Capture the cell that displays the provided text and extract its (x, y) central coordinate. 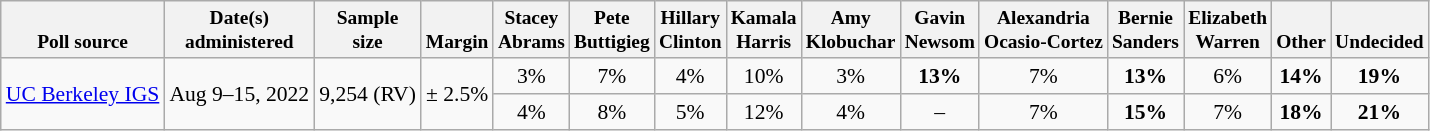
AmyKlobuchar (850, 30)
Undecided (1379, 30)
Poll source (83, 30)
5% (690, 112)
15% (1145, 112)
Margin (457, 30)
PeteButtigieg (612, 30)
– (940, 112)
± 2.5% (457, 94)
14% (1302, 76)
HillaryClinton (690, 30)
KamalaHarris (764, 30)
8% (612, 112)
Other (1302, 30)
AlexandriaOcasio-Cortez (1043, 30)
12% (764, 112)
Date(s)administered (239, 30)
Samplesize (368, 30)
6% (1228, 76)
Aug 9–15, 2022 (239, 94)
10% (764, 76)
21% (1379, 112)
9,254 (RV) (368, 94)
StaceyAbrams (531, 30)
ElizabethWarren (1228, 30)
BernieSanders (1145, 30)
19% (1379, 76)
18% (1302, 112)
GavinNewsom (940, 30)
UC Berkeley IGS (83, 94)
